Provide the (x, y) coordinate of the cell's center where the given text is located.  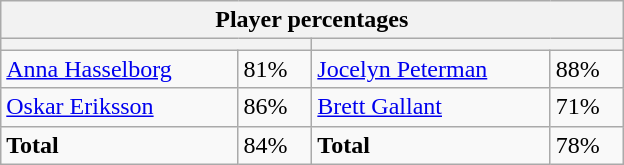
71% (586, 107)
Oskar Eriksson (120, 107)
81% (275, 69)
86% (275, 107)
88% (586, 69)
Brett Gallant (431, 107)
Anna Hasselborg (120, 69)
Player percentages (312, 20)
84% (275, 145)
78% (586, 145)
Jocelyn Peterman (431, 69)
